Return the (x, y) coordinate for the center point of the cell that contains the specified text.  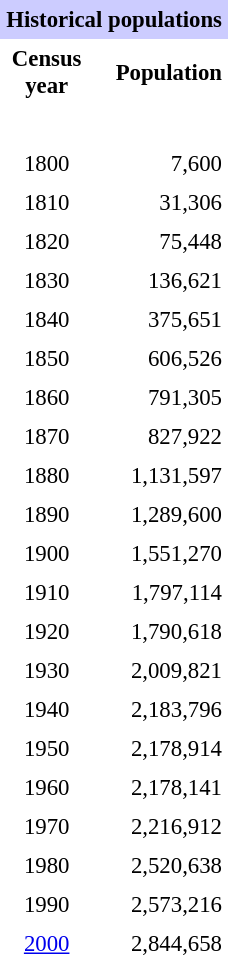
Censusyear (46, 72)
1830 (46, 280)
375,651 (160, 320)
1810 (46, 202)
1,551,270 (160, 554)
1,797,114 (160, 592)
2,216,912 (160, 826)
7,600 (160, 164)
1800 (46, 164)
1960 (46, 788)
1930 (46, 670)
606,526 (160, 358)
1920 (46, 632)
136,621 (160, 280)
2,009,821 (160, 670)
31,306 (160, 202)
1910 (46, 592)
2,178,141 (160, 788)
2,178,914 (160, 748)
1900 (46, 554)
1870 (46, 436)
791,305 (160, 398)
1850 (46, 358)
75,448 (160, 242)
2,183,796 (160, 710)
1970 (46, 826)
1890 (46, 514)
1980 (46, 866)
1840 (46, 320)
2,573,216 (160, 904)
1880 (46, 476)
Population (160, 72)
1820 (46, 242)
827,922 (160, 436)
1990 (46, 904)
1950 (46, 748)
2,520,638 (160, 866)
1,289,600 (160, 514)
1860 (46, 398)
1,790,618 (160, 632)
1,131,597 (160, 476)
Historical populations (114, 20)
1940 (46, 710)
